From the cell containing the given text, extract its center point as (x, y) coordinate. 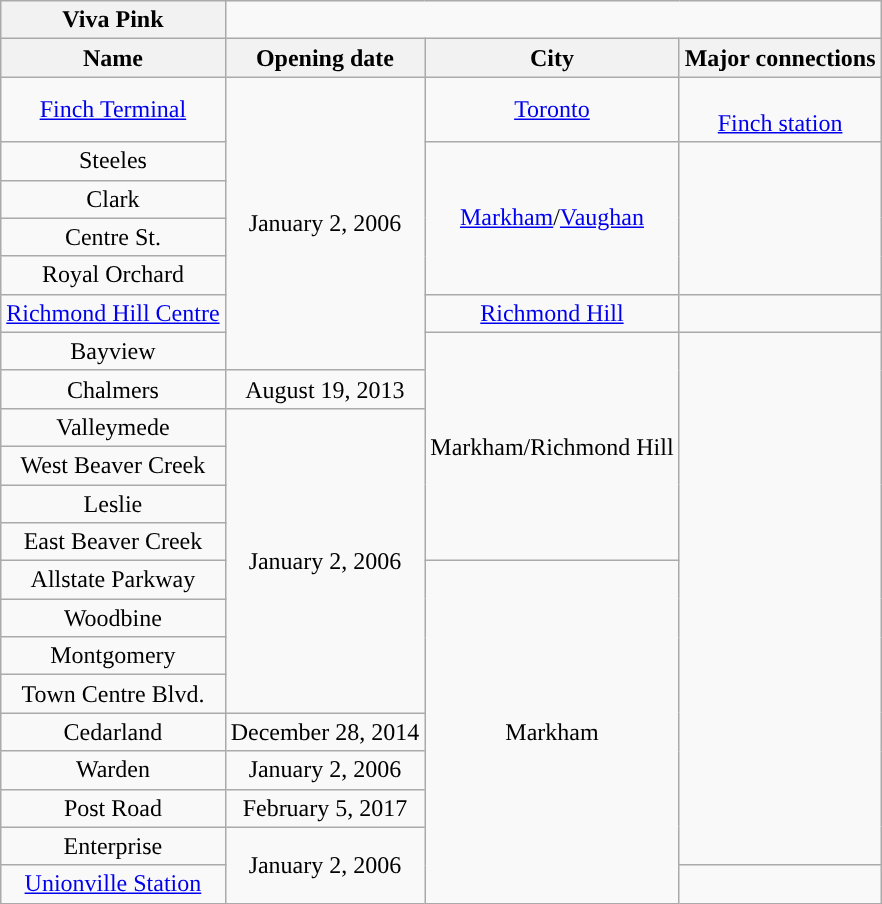
Chalmers (113, 389)
Centre St. (113, 237)
Richmond Hill Centre (113, 313)
Post Road (113, 808)
Unionville Station (113, 884)
East Beaver Creek (113, 542)
Name (113, 58)
Cedarland (113, 732)
Steeles (113, 161)
Viva Pink (113, 20)
Enterprise (113, 846)
City (552, 58)
Royal Orchard (113, 275)
Markham/Vaughan (552, 218)
Clark (113, 199)
Montgomery (113, 656)
Opening date (325, 58)
Markham (552, 732)
Markham/Richmond Hill (552, 446)
August 19, 2013 (325, 389)
February 5, 2017 (325, 808)
Major connections (780, 58)
West Beaver Creek (113, 465)
Warden (113, 770)
Toronto (552, 110)
Richmond Hill (552, 313)
Leslie (113, 503)
December 28, 2014 (325, 732)
Valleymede (113, 427)
Finch station (780, 110)
Town Centre Blvd. (113, 694)
Allstate Parkway (113, 580)
Finch Terminal (113, 110)
Woodbine (113, 618)
Bayview (113, 351)
